Output the (x, y) coordinate of the center of the cell containing the given text.  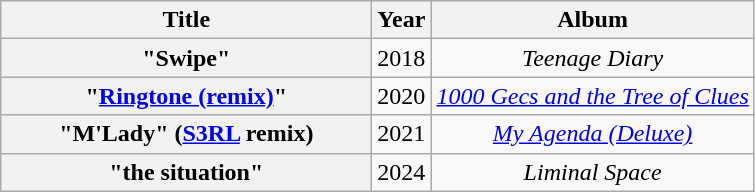
Album (592, 20)
2024 (402, 172)
My Agenda (Deluxe) (592, 134)
2018 (402, 58)
"Swipe" (186, 58)
1000 Gecs and the Tree of Clues (592, 96)
"the situation" (186, 172)
2021 (402, 134)
Teenage Diary (592, 58)
Liminal Space (592, 172)
"M'Lady" (S3RL remix) (186, 134)
2020 (402, 96)
Title (186, 20)
Year (402, 20)
"Ringtone (remix)" (186, 96)
